Pinpoint the cell where the given text exists, returning its [X, Y] midpoint coordinate. 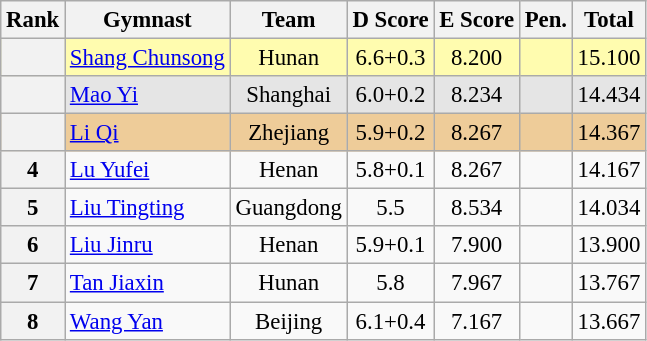
Team [288, 20]
13.767 [608, 283]
6.6+0.3 [390, 58]
14.367 [608, 133]
Guangdong [288, 208]
Liu Jinru [148, 245]
8.200 [476, 58]
7 [33, 283]
8.534 [476, 208]
Pen. [546, 20]
D Score [390, 20]
Gymnast [148, 20]
5.8 [390, 283]
8 [33, 321]
7.967 [476, 283]
Beijing [288, 321]
15.100 [608, 58]
14.434 [608, 95]
5.5 [390, 208]
7.900 [476, 245]
5.8+0.1 [390, 170]
Li Qi [148, 133]
5 [33, 208]
14.167 [608, 170]
Zhejiang [288, 133]
5.9+0.2 [390, 133]
14.034 [608, 208]
8.234 [476, 95]
Total [608, 20]
E Score [476, 20]
Shang Chunsong [148, 58]
6.0+0.2 [390, 95]
13.900 [608, 245]
6 [33, 245]
5.9+0.1 [390, 245]
Lu Yufei [148, 170]
6.1+0.4 [390, 321]
4 [33, 170]
Tan Jiaxin [148, 283]
7.167 [476, 321]
Liu Tingting [148, 208]
Mao Yi [148, 95]
Shanghai [288, 95]
Rank [33, 20]
13.667 [608, 321]
Wang Yan [148, 321]
